Identify which cell holds the provided text, then report its [x, y] central coordinate. 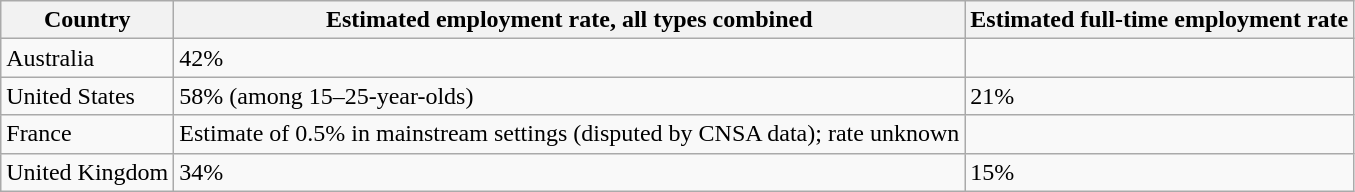
France [88, 134]
15% [1160, 172]
Estimated full-time employment rate [1160, 20]
21% [1160, 96]
Estimate of 0.5% in mainstream settings (disputed by CNSA data); rate unknown [570, 134]
Estimated employment rate, all types combined [570, 20]
United States [88, 96]
Australia [88, 58]
34% [570, 172]
Country [88, 20]
United Kingdom [88, 172]
58% (among 15–25-year-olds) [570, 96]
42% [570, 58]
